Provide the [X, Y] coordinate of the cell's center where the given text is located.  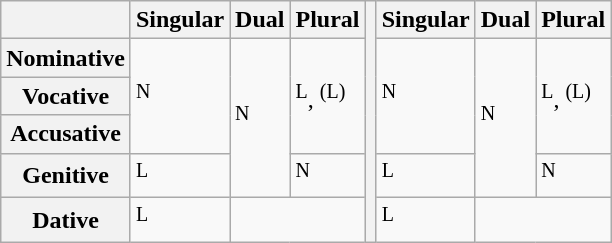
Vocative [66, 96]
Accusative [66, 134]
Genitive [66, 176]
Dative [66, 220]
Nominative [66, 58]
